For the text-containing cell, return its midpoint in (x, y) coordinate format. 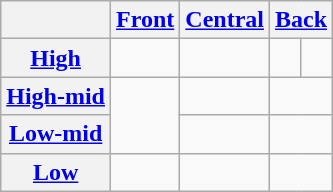
Low-mid (56, 134)
Central (225, 20)
High-mid (56, 96)
Low (56, 172)
Front (146, 20)
Back (302, 20)
High (56, 58)
